Locate the cell with the specified text and output its [X, Y] center coordinate. 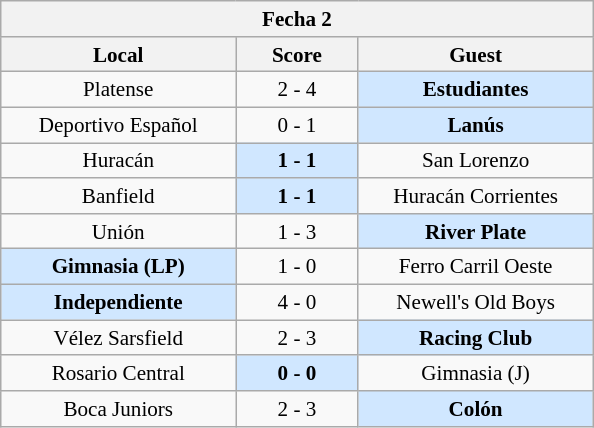
Lanús [476, 124]
Huracán [118, 160]
Score [297, 54]
Deportivo Español [118, 124]
Colón [476, 408]
Vélez Sarsfield [118, 338]
Rosario Central [118, 372]
Platense [118, 90]
San Lorenzo [476, 160]
0 - 1 [297, 124]
Boca Juniors [118, 408]
Newell's Old Boys [476, 302]
Gimnasia (LP) [118, 266]
1 - 3 [297, 230]
4 - 0 [297, 302]
2 - 4 [297, 90]
1 - 0 [297, 266]
Huracán Corrientes [476, 196]
Independiente [118, 302]
Unión [118, 230]
Banfield [118, 196]
Local [118, 54]
Racing Club [476, 338]
Gimnasia (J) [476, 372]
Guest [476, 54]
0 - 0 [297, 372]
Ferro Carril Oeste [476, 266]
Fecha 2 [297, 18]
Estudiantes [476, 90]
River Plate [476, 230]
